Search for the cell housing the specified text and yield its (X, Y) center coordinate. 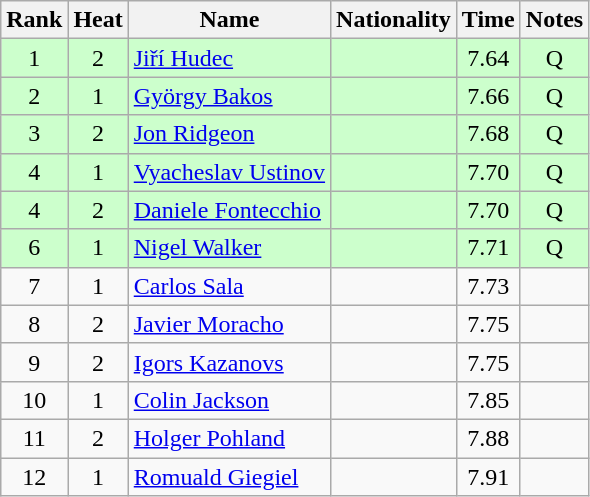
Carlos Sala (229, 286)
6 (34, 248)
Nigel Walker (229, 248)
Romuald Giegiel (229, 477)
7.73 (488, 286)
Colin Jackson (229, 400)
Vyacheslav Ustinov (229, 172)
Time (488, 20)
Notes (554, 20)
7.91 (488, 477)
7.71 (488, 248)
Javier Moracho (229, 324)
7.68 (488, 134)
Igors Kazanovs (229, 362)
11 (34, 438)
Rank (34, 20)
9 (34, 362)
8 (34, 324)
György Bakos (229, 96)
7 (34, 286)
7.66 (488, 96)
Heat (98, 20)
Holger Pohland (229, 438)
7.85 (488, 400)
7.64 (488, 58)
Name (229, 20)
3 (34, 134)
Jiří Hudec (229, 58)
10 (34, 400)
7.88 (488, 438)
Jon Ridgeon (229, 134)
12 (34, 477)
Daniele Fontecchio (229, 210)
Nationality (394, 20)
